Identify which cell holds the provided text, then report its [X, Y] central coordinate. 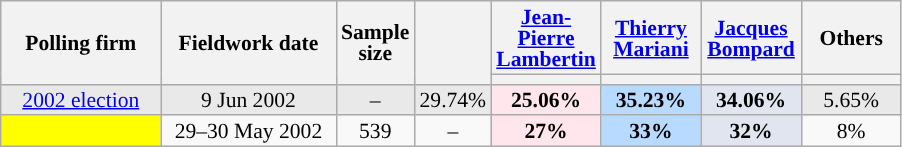
2002 election [81, 100]
Thierry Mariani [651, 38]
25.06% [546, 100]
27% [546, 132]
539 [375, 132]
35.23% [651, 100]
Others [851, 38]
Samplesize [375, 42]
29–30 May 2002 [248, 132]
29.74% [452, 100]
Jacques Bompard [751, 38]
34.06% [751, 100]
8% [851, 132]
33% [651, 132]
Fieldwork date [248, 42]
32% [751, 132]
5.65% [851, 100]
Jean-Pierre Lambertin [546, 38]
Polling firm [81, 42]
9 Jun 2002 [248, 100]
